Detect which cell encompasses the target text, then output its [X, Y] center coordinate. 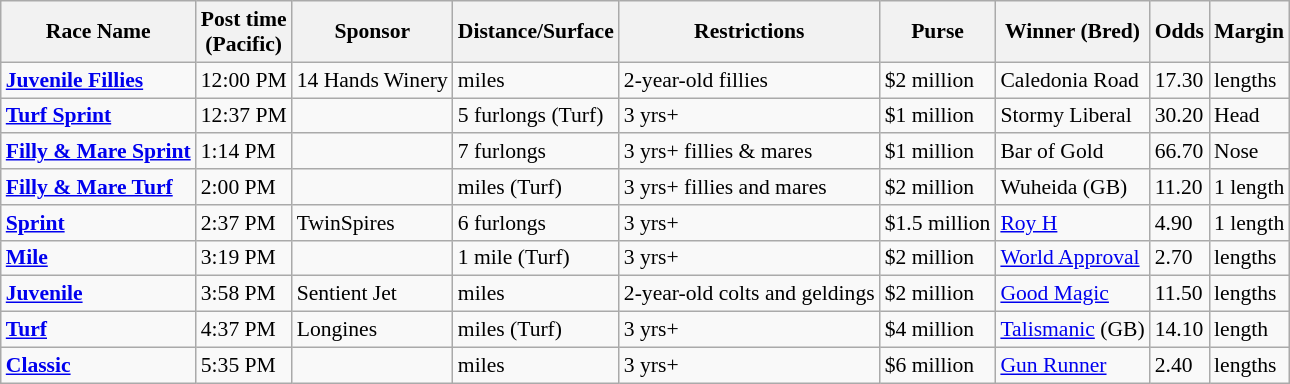
Purse [938, 32]
4:37 PM [244, 330]
3:58 PM [244, 294]
66.70 [1180, 152]
Juvenile Fillies [98, 80]
length [1249, 330]
14.10 [1180, 330]
Head [1249, 116]
Gun Runner [1072, 365]
4.90 [1180, 223]
Sponsor [372, 32]
Juvenile [98, 294]
Mile [98, 258]
2.40 [1180, 365]
Caledonia Road [1072, 80]
Distance/Surface [536, 32]
Winner (Bred) [1072, 32]
Sprint [98, 223]
2:37 PM [244, 223]
Stormy Liberal [1072, 116]
2:00 PM [244, 187]
TwinSpires [372, 223]
World Approval [1072, 258]
1:14 PM [244, 152]
Sentient Jet [372, 294]
$4 million [938, 330]
3 yrs+ fillies & mares [750, 152]
$6 million [938, 365]
Odds [1180, 32]
$1.5 million [938, 223]
Race Name [98, 32]
Good Magic [1072, 294]
Turf [98, 330]
Filly & Mare Turf [98, 187]
Post time (Pacific) [244, 32]
30.20 [1180, 116]
Restrictions [750, 32]
Turf Sprint [98, 116]
5 furlongs (Turf) [536, 116]
5:35 PM [244, 365]
Classic [98, 365]
Nose [1249, 152]
17.30 [1180, 80]
12:00 PM [244, 80]
2-year-old colts and geldings [750, 294]
2.70 [1180, 258]
Roy H [1072, 223]
3 yrs+ fillies and mares [750, 187]
1 mile (Turf) [536, 258]
Longines [372, 330]
11.20 [1180, 187]
14 Hands Winery [372, 80]
Talismanic (GB) [1072, 330]
Wuheida (GB) [1072, 187]
6 furlongs [536, 223]
12:37 PM [244, 116]
Filly & Mare Sprint [98, 152]
Bar of Gold [1072, 152]
2-year-old fillies [750, 80]
Margin [1249, 32]
7 furlongs [536, 152]
11.50 [1180, 294]
3:19 PM [244, 258]
